Detect which cell encompasses the target text, then output its [X, Y] center coordinate. 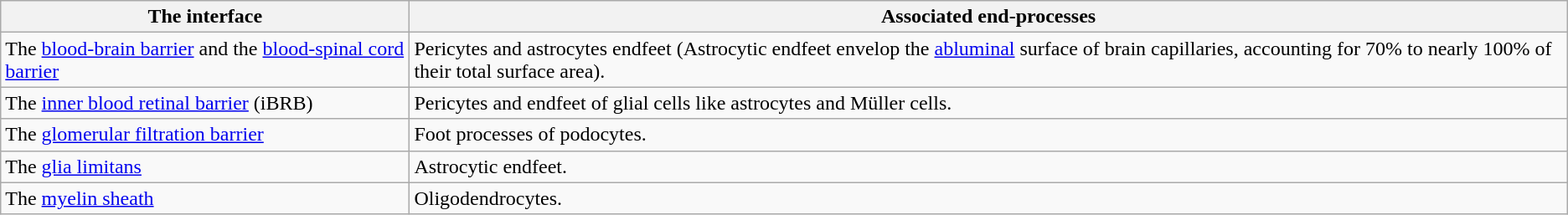
Astrocytic endfeet. [988, 166]
The myelin sheath [205, 198]
The interface [205, 17]
Foot processes of podocytes. [988, 135]
The glia limitans [205, 166]
Pericytes and endfeet of glial cells like astrocytes and Müller cells. [988, 103]
The glomerular filtration barrier [205, 135]
The blood-brain barrier and the blood-spinal cord barrier [205, 60]
Oligodendrocytes. [988, 198]
Associated end-processes [988, 17]
The inner blood retinal barrier (iBRB) [205, 103]
